Extract the (X, Y) coordinate from the center of the cell holding the provided text.  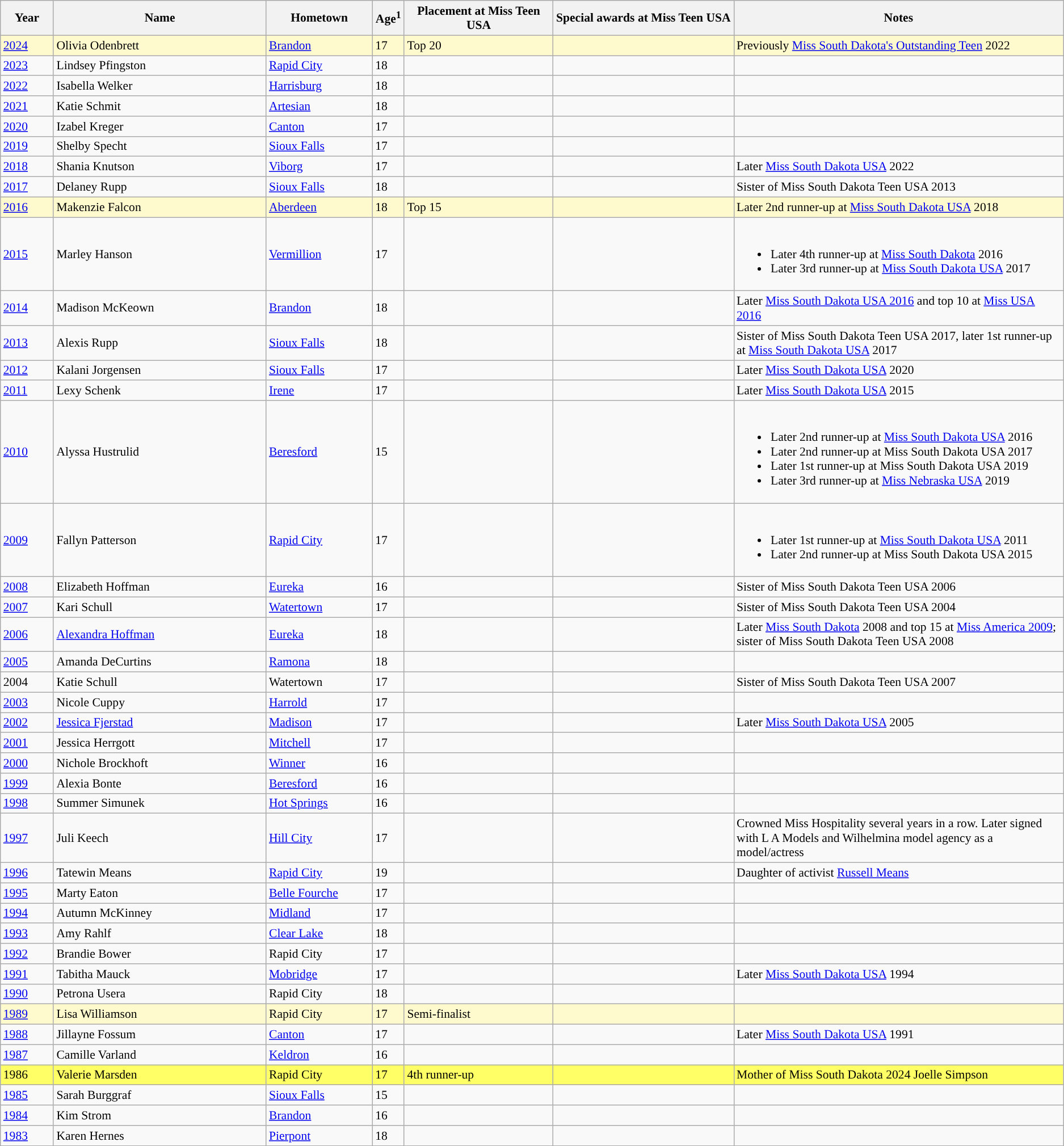
Lisa Williamson (160, 1014)
Later Miss South Dakota USA 2020 (899, 370)
Age1 (388, 18)
Winner (319, 763)
Hill City (319, 839)
Sarah Burggraf (160, 1096)
2015 (27, 254)
Juli Keech (160, 839)
2020 (27, 127)
Sister of Miss South Dakota Teen USA 2017, later 1st runner-up at Miss South Dakota USA 2017 (899, 343)
Tabitha Mauck (160, 974)
Keldron (319, 1055)
2004 (27, 682)
1996 (27, 873)
Previously Miss South Dakota's Outstanding Teen 2022 (899, 45)
1986 (27, 1075)
Mother of Miss South Dakota 2024 Joelle Simpson (899, 1075)
2013 (27, 343)
Alyssa Hustrulid (160, 452)
Camille Varland (160, 1055)
Amy Rahlf (160, 934)
Kari Schull (160, 607)
2000 (27, 763)
1989 (27, 1014)
Later Miss South Dakota USA 2022 (899, 167)
Valerie Marsden (160, 1075)
Alexandra Hoffman (160, 634)
Hot Springs (319, 804)
1997 (27, 839)
Notes (899, 18)
1994 (27, 913)
Crowned Miss Hospitality several years in a row. Later signed with L A Models and Wilhelmina model agency as a model/actress (899, 839)
2023 (27, 66)
4th runner-up (478, 1075)
2009 (27, 540)
1983 (27, 1136)
2008 (27, 587)
Olivia Odenbrett (160, 45)
2005 (27, 662)
Petrona Usera (160, 995)
Lindsey Pfingston (160, 66)
1984 (27, 1115)
Harrisburg (319, 86)
1992 (27, 954)
Top 15 (478, 207)
Katie Schull (160, 682)
Makenzie Falcon (160, 207)
Irene (319, 391)
Later Miss South Dakota USA 2016 and top 10 at Miss USA 2016 (899, 309)
Year (27, 18)
Shania Knutson (160, 167)
1998 (27, 804)
Madison McKeown (160, 309)
Kalani Jorgensen (160, 370)
Fallyn Patterson (160, 540)
Summer Simunek (160, 804)
Later 4th runner-up at Miss South Dakota 2016Later 3rd runner-up at Miss South Dakota USA 2017 (899, 254)
Madison (319, 723)
2021 (27, 106)
2022 (27, 86)
Special awards at Miss Teen USA (644, 18)
Top 20 (478, 45)
Sister of Miss South Dakota Teen USA 2004 (899, 607)
1985 (27, 1096)
1987 (27, 1055)
1991 (27, 974)
2016 (27, 207)
1988 (27, 1035)
Later Miss South Dakota USA 1991 (899, 1035)
Jillayne Fossum (160, 1035)
Karen Hernes (160, 1136)
Later 2nd runner-up at Miss South Dakota USA 2018 (899, 207)
1993 (27, 934)
1995 (27, 893)
Shelby Specht (160, 146)
Later Miss South Dakota USA 2005 (899, 723)
Ramona (319, 662)
Tatewin Means (160, 873)
2017 (27, 187)
Harrold (319, 702)
Brandie Bower (160, 954)
Daughter of activist Russell Means (899, 873)
Nicole Cuppy (160, 702)
1999 (27, 783)
Pierpont (319, 1136)
2014 (27, 309)
2019 (27, 146)
Izabel Kreger (160, 127)
2006 (27, 634)
Belle Fourche (319, 893)
Mobridge (319, 974)
2011 (27, 391)
Later Miss South Dakota 2008 and top 15 at Miss America 2009; sister of Miss South Dakota Teen USA 2008 (899, 634)
Jessica Herrgott (160, 743)
2018 (27, 167)
Mitchell (319, 743)
2024 (27, 45)
2010 (27, 452)
Hometown (319, 18)
Later 1st runner-up at Miss South Dakota USA 2011Later 2nd runner-up at Miss South Dakota USA 2015 (899, 540)
2003 (27, 702)
Jessica Fjerstad (160, 723)
Marty Eaton (160, 893)
Sister of Miss South Dakota Teen USA 2013 (899, 187)
Marley Hanson (160, 254)
Isabella Welker (160, 86)
Name (160, 18)
Nichole Brockhoft (160, 763)
Delaney Rupp (160, 187)
Lexy Schenk (160, 391)
Vermillion (319, 254)
2007 (27, 607)
Alexis Rupp (160, 343)
Midland (319, 913)
2002 (27, 723)
2012 (27, 370)
Elizabeth Hoffman (160, 587)
Later Miss South Dakota USA 2015 (899, 391)
Placement at Miss Teen USA (478, 18)
Sister of Miss South Dakota Teen USA 2007 (899, 682)
Alexia Bonte (160, 783)
Artesian (319, 106)
Amanda DeCurtins (160, 662)
Aberdeen (319, 207)
Autumn McKinney (160, 913)
1990 (27, 995)
Sister of Miss South Dakota Teen USA 2006 (899, 587)
Kim Strom (160, 1115)
Katie Schmit (160, 106)
2001 (27, 743)
Clear Lake (319, 934)
19 (388, 873)
Semi-finalist (478, 1014)
Viborg (319, 167)
Later Miss South Dakota USA 1994 (899, 974)
